Return the (x, y) coordinate for the center point of the cell that contains the specified text.  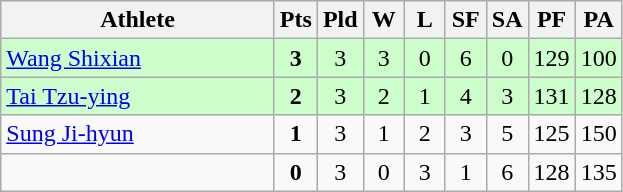
100 (598, 58)
Pld (340, 20)
125 (552, 134)
131 (552, 96)
PF (552, 20)
SA (507, 20)
4 (466, 96)
Athlete (138, 20)
Wang Shixian (138, 58)
PA (598, 20)
Pts (296, 20)
150 (598, 134)
5 (507, 134)
Tai Tzu-ying (138, 96)
SF (466, 20)
129 (552, 58)
135 (598, 172)
Sung Ji-hyun (138, 134)
L (424, 20)
W (384, 20)
